Provide the (X, Y) coordinate of the cell's center where the given text is located.  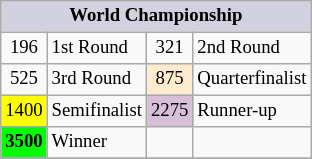
875 (169, 80)
Quarterfinalist (252, 80)
196 (24, 48)
1400 (24, 112)
321 (169, 48)
Runner-up (252, 112)
3rd Round (96, 80)
3500 (24, 142)
525 (24, 80)
2nd Round (252, 48)
1st Round (96, 48)
2275 (169, 112)
World Championship (156, 16)
Semifinalist (96, 112)
Winner (96, 142)
